Provide the [x, y] coordinate of the cell's center where the given text is located.  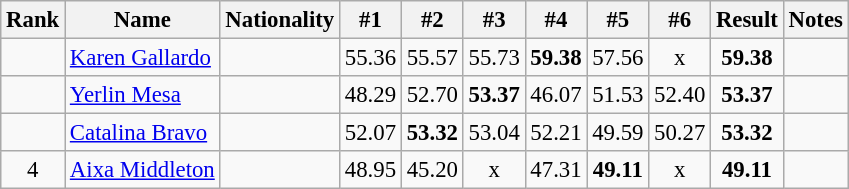
#5 [618, 20]
45.20 [432, 170]
#6 [680, 20]
Result [748, 20]
52.07 [371, 133]
52.40 [680, 95]
55.36 [371, 58]
Rank [33, 20]
Nationality [280, 20]
49.59 [618, 133]
51.53 [618, 95]
#1 [371, 20]
Name [143, 20]
#2 [432, 20]
47.31 [556, 170]
48.95 [371, 170]
50.27 [680, 133]
4 [33, 170]
46.07 [556, 95]
55.73 [494, 58]
57.56 [618, 58]
52.70 [432, 95]
55.57 [432, 58]
Notes [816, 20]
Yerlin Mesa [143, 95]
48.29 [371, 95]
#4 [556, 20]
#3 [494, 20]
52.21 [556, 133]
Karen Gallardo [143, 58]
53.04 [494, 133]
Catalina Bravo [143, 133]
Aixa Middleton [143, 170]
